Output the (x, y) coordinate of the center of the cell containing the given text.  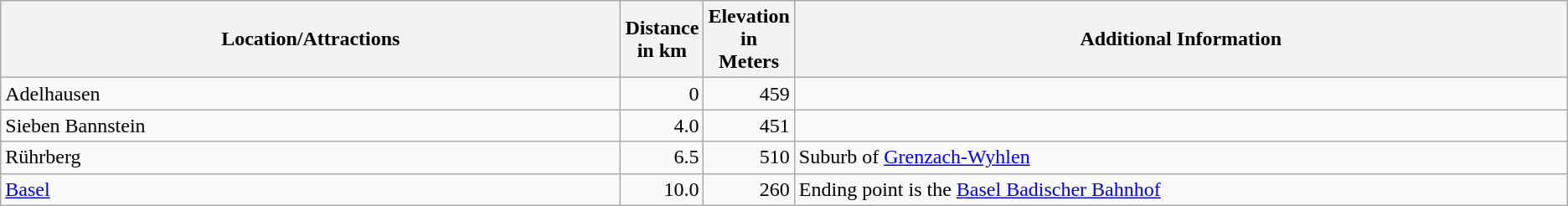
4.0 (662, 126)
Location/Attractions (311, 39)
459 (749, 94)
0 (662, 94)
Suburb of Grenzach-Wyhlen (1181, 157)
451 (749, 126)
Rührberg (311, 157)
260 (749, 189)
6.5 (662, 157)
Basel (311, 189)
Additional Information (1181, 39)
510 (749, 157)
10.0 (662, 189)
Sieben Bannstein (311, 126)
Distance in km (662, 39)
Adelhausen (311, 94)
Ending point is the Basel Badischer Bahnhof (1181, 189)
Elevation in Meters (749, 39)
